Find where the given text appears and provide that cell's center as [X, Y] coordinate. 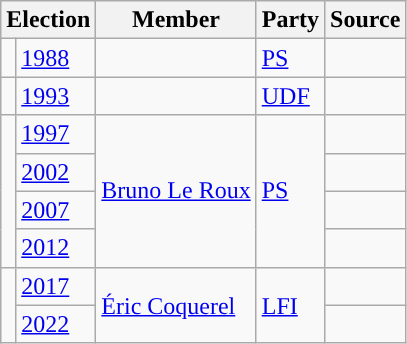
1993 [56, 96]
UDF [290, 96]
2022 [56, 324]
Member [176, 20]
Election [48, 20]
2012 [56, 248]
1997 [56, 134]
Bruno Le Roux [176, 191]
2007 [56, 210]
LFI [290, 305]
Source [366, 20]
1988 [56, 58]
2017 [56, 286]
Party [290, 20]
2002 [56, 172]
Éric Coquerel [176, 305]
